Return the (X, Y) coordinate for the center point of the cell that contains the specified text.  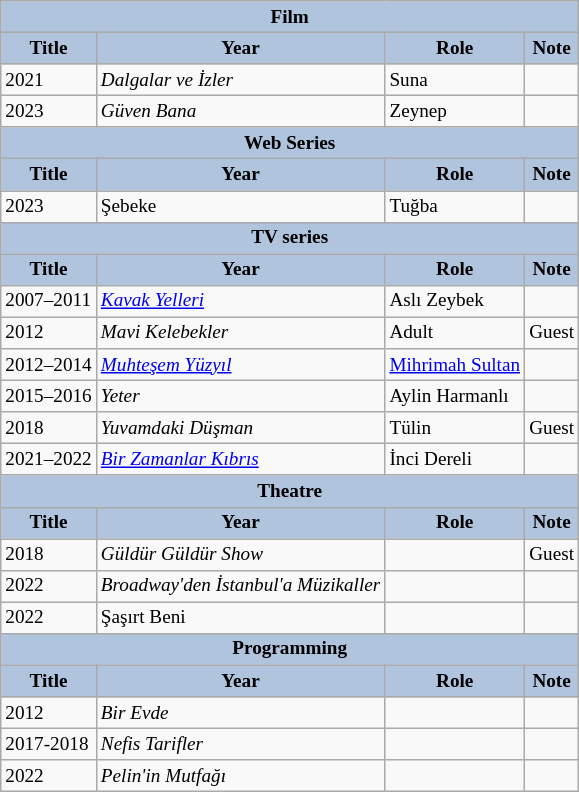
Adult (455, 333)
TV series (290, 238)
2007–2011 (49, 301)
Dalgalar ve İzler (240, 80)
Yuvamdaki Düşman (240, 428)
Mihrimah Sultan (455, 365)
Aylin Harmanlı (455, 396)
Yeter (240, 396)
Muhteşem Yüzyıl (240, 365)
2015–2016 (49, 396)
Film (290, 17)
Programming (290, 649)
Bir Evde (240, 713)
Suna (455, 80)
Şaşırt Beni (240, 618)
Pelin'in Mutfağı (240, 776)
2012–2014 (49, 365)
Zeynep (455, 111)
Nefis Tarifler (240, 744)
2021–2022 (49, 460)
Kavak Yelleri (240, 301)
2021 (49, 80)
Web Series (290, 143)
Güven Bana (240, 111)
Theatre (290, 491)
İnci Dereli (455, 460)
Broadway'den İstanbul'a Müzikaller (240, 586)
Şebeke (240, 206)
Güldür Güldür Show (240, 554)
Aslı Zeybek (455, 301)
Tülin (455, 428)
2017-2018 (49, 744)
Mavi Kelebekler (240, 333)
Tuğba (455, 206)
Bir Zamanlar Kıbrıs (240, 460)
